Find where the given text appears and provide that cell's center as (X, Y) coordinate. 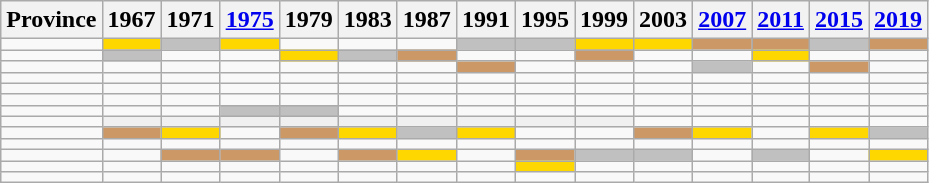
1983 (368, 20)
2007 (722, 20)
1987 (426, 20)
1979 (308, 20)
1971 (190, 20)
2019 (898, 20)
Province (52, 20)
1995 (544, 20)
2003 (664, 20)
1975 (250, 20)
1967 (132, 20)
1991 (486, 20)
1999 (604, 20)
2011 (781, 20)
2015 (838, 20)
